Scan for the cell matching the given text and deliver its (X, Y) coordinate at center. 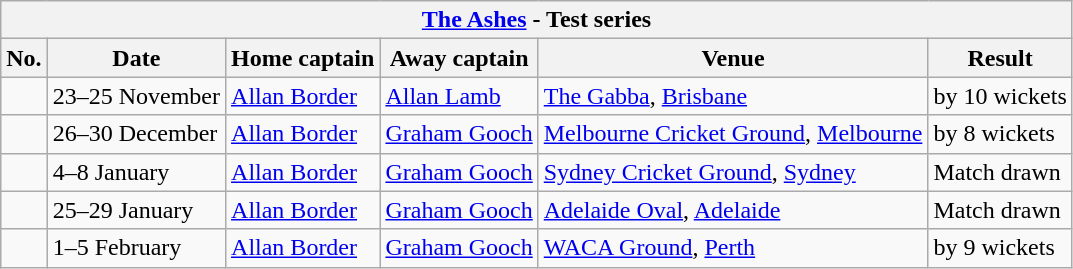
Adelaide Oval, Adelaide (733, 210)
Venue (733, 58)
Away captain (459, 58)
WACA Ground, Perth (733, 248)
Melbourne Cricket Ground, Melbourne (733, 134)
26–30 December (136, 134)
Home captain (303, 58)
Allan Lamb (459, 96)
by 9 wickets (1000, 248)
The Ashes - Test series (537, 20)
by 10 wickets (1000, 96)
No. (24, 58)
Result (1000, 58)
23–25 November (136, 96)
1–5 February (136, 248)
by 8 wickets (1000, 134)
The Gabba, Brisbane (733, 96)
25–29 January (136, 210)
4–8 January (136, 172)
Sydney Cricket Ground, Sydney (733, 172)
Date (136, 58)
